Provide the (x, y) coordinate of the cell's center where the given text is located.  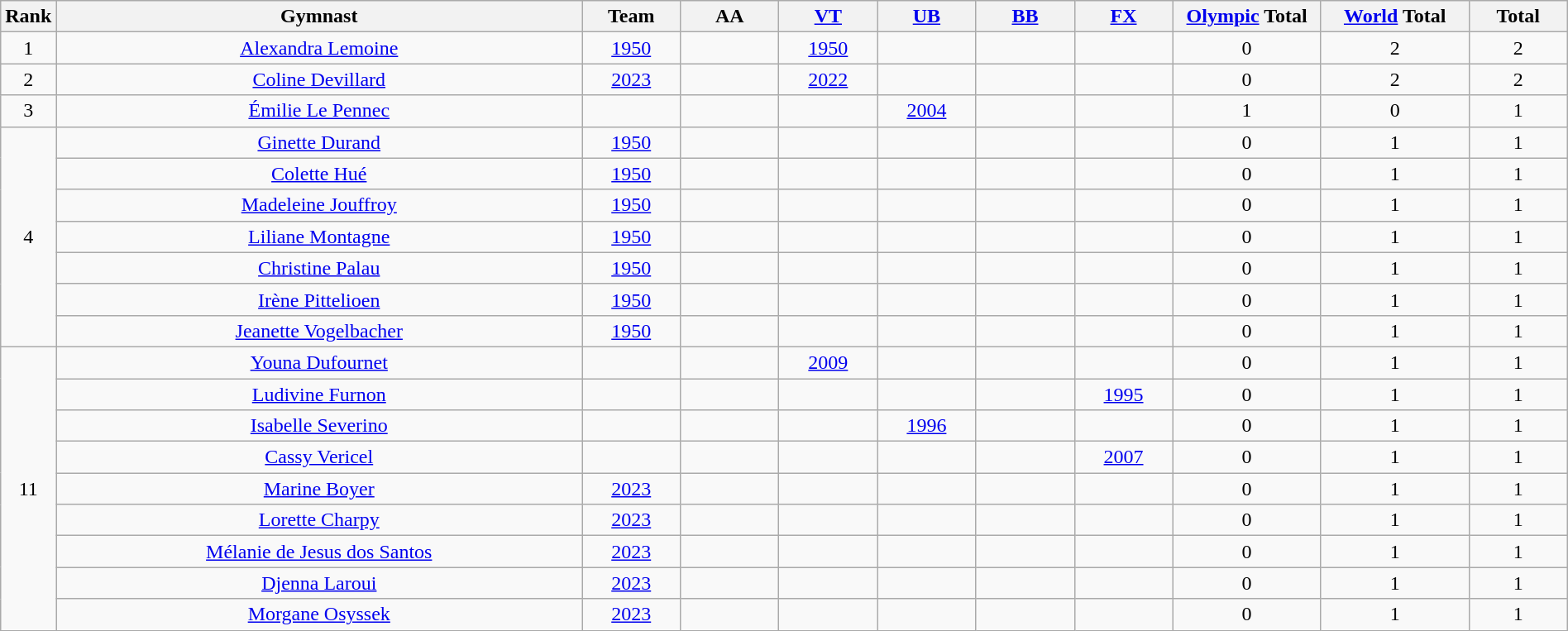
Cassy Vericel (319, 457)
2022 (829, 79)
Alexandra Lemoine (319, 48)
World Total (1394, 17)
Émilie Le Pennec (319, 111)
4 (28, 237)
Total (1518, 17)
Isabelle Severino (319, 426)
Team (632, 17)
11 (28, 488)
3 (28, 111)
Ludivine Furnon (319, 394)
Morgane Osyssek (319, 614)
UB (926, 17)
Djenna Laroui (319, 583)
Madeleine Jouffroy (319, 205)
Liliane Montagne (319, 237)
Lorette Charpy (319, 520)
Ginette Durand (319, 142)
2009 (829, 362)
1995 (1123, 394)
Rank (28, 17)
1996 (926, 426)
Mélanie de Jesus dos Santos (319, 552)
Gymnast (319, 17)
BB (1025, 17)
Colette Hué (319, 174)
VT (829, 17)
Christine Palau (319, 268)
Coline Devillard (319, 79)
Jeanette Vogelbacher (319, 331)
Irène Pittelioen (319, 299)
AA (729, 17)
2004 (926, 111)
Marine Boyer (319, 489)
FX (1123, 17)
Olympic Total (1247, 17)
Youna Dufournet (319, 362)
2007 (1123, 457)
